Determine the [X, Y] coordinate at the center of the cell enclosing the given text.  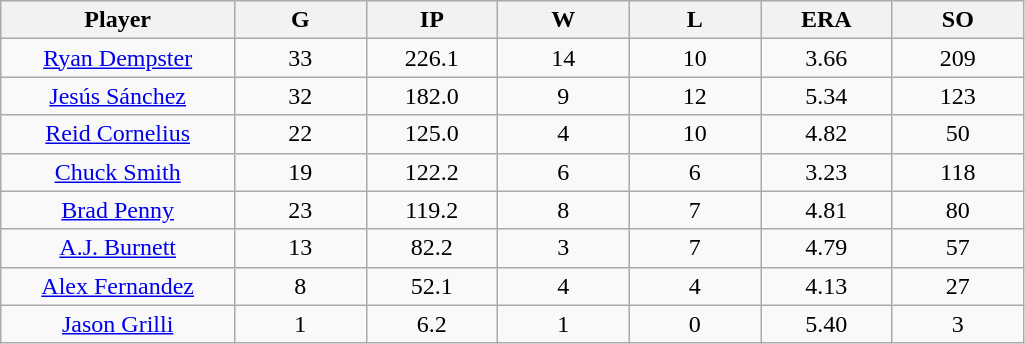
23 [301, 210]
12 [695, 96]
ERA [827, 20]
Chuck Smith [118, 172]
IP [432, 20]
119.2 [432, 210]
22 [301, 134]
118 [958, 172]
A.J. Burnett [118, 248]
0 [695, 324]
123 [958, 96]
W [564, 20]
209 [958, 58]
13 [301, 248]
6.2 [432, 324]
5.40 [827, 324]
57 [958, 248]
SO [958, 20]
182.0 [432, 96]
82.2 [432, 248]
4.82 [827, 134]
14 [564, 58]
L [695, 20]
33 [301, 58]
Alex Fernandez [118, 286]
4.79 [827, 248]
Reid Cornelius [118, 134]
Jason Grilli [118, 324]
32 [301, 96]
3.23 [827, 172]
50 [958, 134]
80 [958, 210]
Player [118, 20]
Jesús Sánchez [118, 96]
4.13 [827, 286]
226.1 [432, 58]
3.66 [827, 58]
52.1 [432, 286]
5.34 [827, 96]
27 [958, 286]
19 [301, 172]
Ryan Dempster [118, 58]
122.2 [432, 172]
125.0 [432, 134]
G [301, 20]
9 [564, 96]
Brad Penny [118, 210]
4.81 [827, 210]
